Return [X, Y] of the center of cell containing provided text 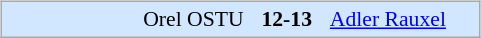
Orel OSTU [172, 19]
Adler Rauxel [402, 19]
12-13 [286, 19]
